Determine the (X, Y) coordinate at the center of the cell enclosing the given text.  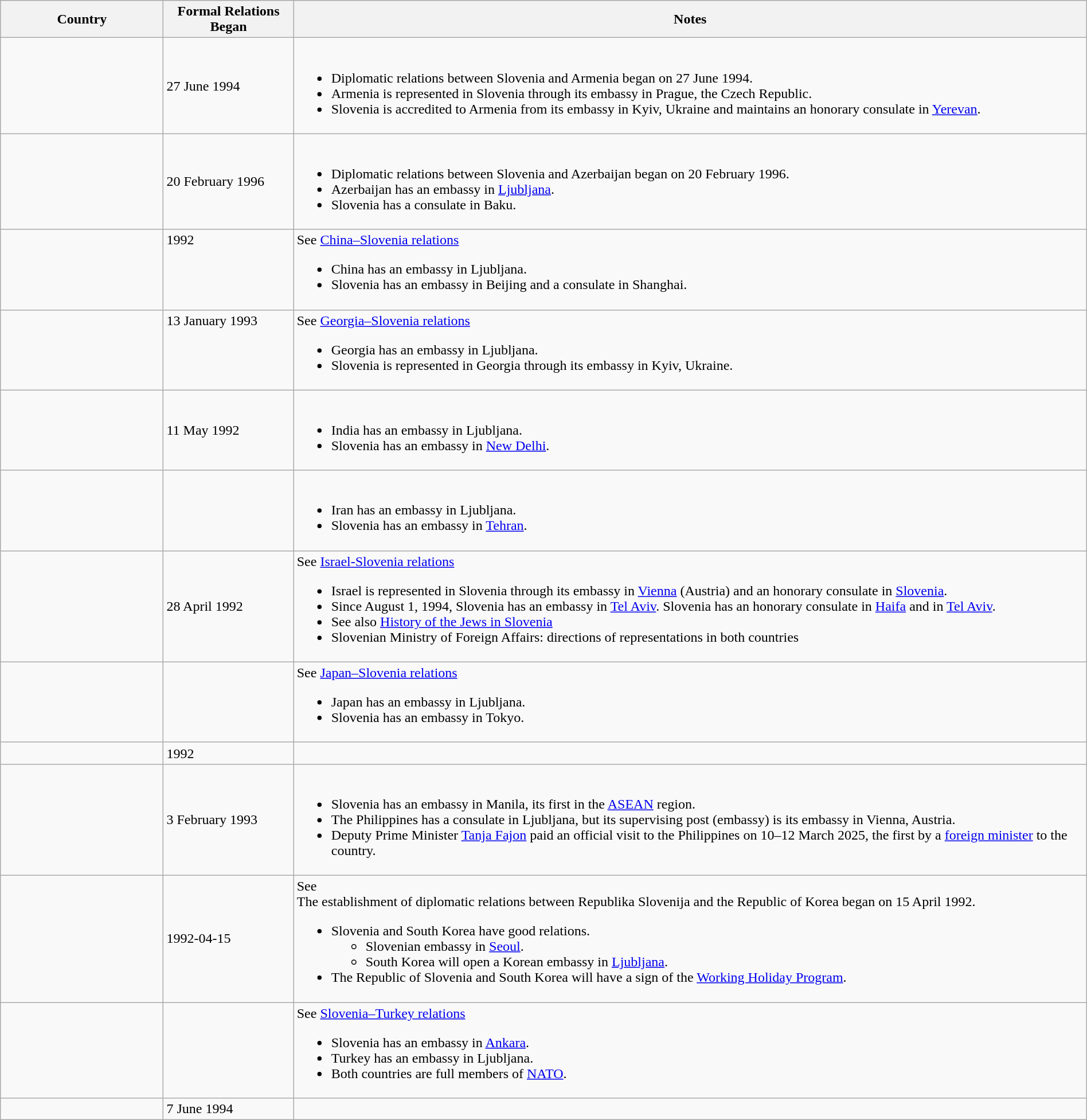
3 February 1993 (228, 819)
1992-04-15 (228, 938)
Iran has an embassy in Ljubljana.Slovenia has an embassy in Tehran. (690, 510)
7 June 1994 (228, 1109)
Country (82, 19)
11 May 1992 (228, 430)
20 February 1996 (228, 181)
Formal Relations Began (228, 19)
28 April 1992 (228, 606)
Notes (690, 19)
See Japan–Slovenia relationsJapan has an embassy in Ljubljana.Slovenia has an embassy in Tokyo. (690, 702)
India has an embassy in Ljubljana.Slovenia has an embassy in New Delhi. (690, 430)
See Georgia–Slovenia relationsGeorgia has an embassy in Ljubljana.Slovenia is represented in Georgia through its embassy in Kyiv, Ukraine. (690, 350)
See Slovenia–Turkey relationsSlovenia has an embassy in Ankara.Turkey has an embassy in Ljubljana.Both countries are full members of NATO. (690, 1051)
13 January 1993 (228, 350)
See China–Slovenia relationsChina has an embassy in Ljubljana.Slovenia has an embassy in Beijing and a consulate in Shanghai. (690, 270)
27 June 1994 (228, 86)
